Detect which cell encompasses the target text, then output its [X, Y] center coordinate. 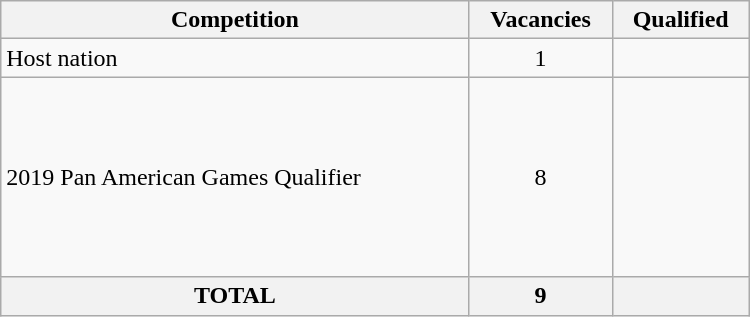
Qualified [680, 20]
Competition [235, 20]
9 [540, 296]
2019 Pan American Games Qualifier [235, 177]
TOTAL [235, 296]
8 [540, 177]
Host nation [235, 58]
1 [540, 58]
Vacancies [540, 20]
